Locate the cell with the specified text and output its (X, Y) center coordinate. 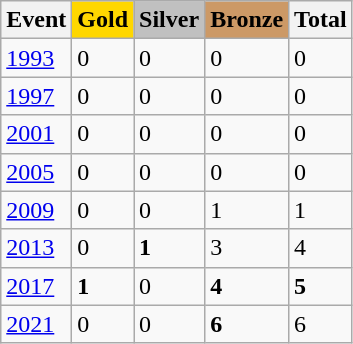
1993 (36, 58)
Gold (103, 20)
Event (36, 20)
Silver (170, 20)
3 (247, 248)
5 (321, 286)
2021 (36, 324)
2001 (36, 134)
2009 (36, 210)
2013 (36, 248)
2017 (36, 286)
Bronze (247, 20)
Total (321, 20)
2005 (36, 172)
1997 (36, 96)
